Search for the cell housing the specified text and yield its (x, y) center coordinate. 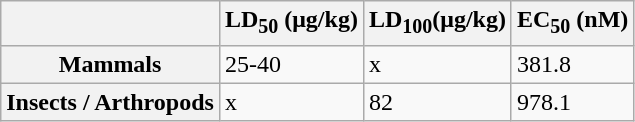
LD50 (μg/kg) (291, 23)
381.8 (572, 64)
LD100(μg/kg) (437, 23)
25-40 (291, 64)
978.1 (572, 102)
Insects / Arthropods (110, 102)
82 (437, 102)
Mammals (110, 64)
EC50 (nM) (572, 23)
